Detect which cell encompasses the target text, then output its [X, Y] center coordinate. 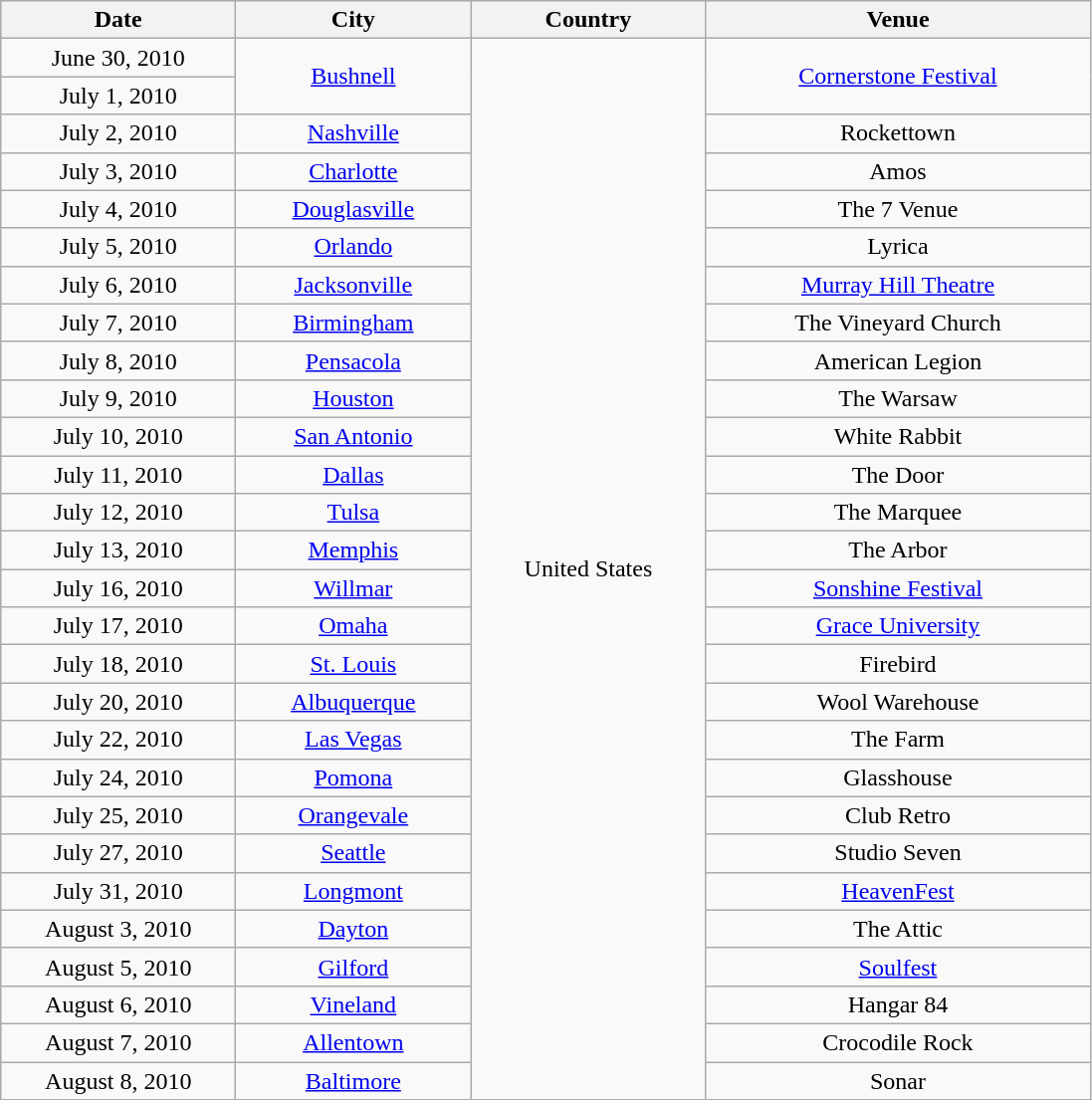
HeavenFest [898, 891]
St. Louis [353, 664]
Tulsa [353, 513]
July 20, 2010 [118, 702]
August 7, 2010 [118, 1042]
Charlotte [353, 171]
Sonar [898, 1080]
July 22, 2010 [118, 740]
Orangevale [353, 815]
Albuquerque [353, 702]
July 10, 2010 [118, 436]
The Warsaw [898, 398]
American Legion [898, 360]
Baltimore [353, 1080]
San Antonio [353, 436]
White Rabbit [898, 436]
Murray Hill Theatre [898, 285]
The Door [898, 475]
June 30, 2010 [118, 58]
Birmingham [353, 323]
August 3, 2010 [118, 929]
Firebird [898, 664]
July 27, 2010 [118, 853]
Crocodile Rock [898, 1042]
Dayton [353, 929]
July 13, 2010 [118, 550]
July 7, 2010 [118, 323]
July 24, 2010 [118, 777]
Omaha [353, 626]
July 25, 2010 [118, 815]
Allentown [353, 1042]
Sonshine Festival [898, 588]
The Farm [898, 740]
Studio Seven [898, 853]
The Vineyard Church [898, 323]
August 8, 2010 [118, 1080]
Memphis [353, 550]
Rockettown [898, 133]
The 7 Venue [898, 209]
The Arbor [898, 550]
August 5, 2010 [118, 967]
July 9, 2010 [118, 398]
July 1, 2010 [118, 96]
July 3, 2010 [118, 171]
Wool Warehouse [898, 702]
Venue [898, 20]
Las Vegas [353, 740]
Willmar [353, 588]
Vineland [353, 1004]
August 6, 2010 [118, 1004]
Cornerstone Festival [898, 77]
Jacksonville [353, 285]
Dallas [353, 475]
July 2, 2010 [118, 133]
Soulfest [898, 967]
Nashville [353, 133]
Pomona [353, 777]
Longmont [353, 891]
July 17, 2010 [118, 626]
Houston [353, 398]
Bushnell [353, 77]
July 12, 2010 [118, 513]
The Attic [898, 929]
The Marquee [898, 513]
July 5, 2010 [118, 247]
Hangar 84 [898, 1004]
July 16, 2010 [118, 588]
July 6, 2010 [118, 285]
Amos [898, 171]
Grace University [898, 626]
City [353, 20]
Lyrica [898, 247]
Pensacola [353, 360]
July 18, 2010 [118, 664]
Glasshouse [898, 777]
July 31, 2010 [118, 891]
Douglasville [353, 209]
July 11, 2010 [118, 475]
July 8, 2010 [118, 360]
United States [588, 569]
Gilford [353, 967]
July 4, 2010 [118, 209]
Club Retro [898, 815]
Orlando [353, 247]
Country [588, 20]
Seattle [353, 853]
Date [118, 20]
